Search for the cell housing the specified text and yield its (X, Y) center coordinate. 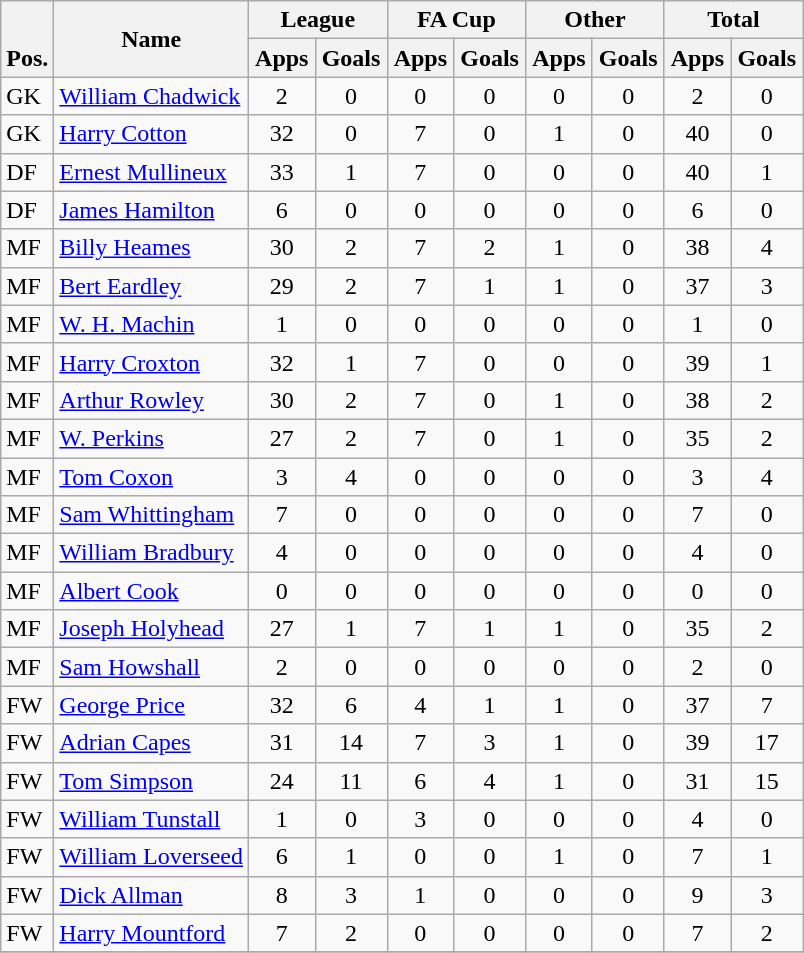
Arthur Rowley (152, 400)
Sam Howshall (152, 667)
15 (767, 781)
Name (152, 39)
William Bradbury (152, 553)
29 (282, 286)
Ernest Mullineux (152, 172)
8 (282, 895)
W. H. Machin (152, 324)
Sam Whittingham (152, 515)
11 (351, 781)
33 (282, 172)
William Tunstall (152, 819)
Other (596, 20)
William Chadwick (152, 96)
Adrian Capes (152, 743)
14 (351, 743)
Tom Simpson (152, 781)
Harry Croxton (152, 362)
William Loverseed (152, 857)
Dick Allman (152, 895)
Joseph Holyhead (152, 629)
Harry Cotton (152, 134)
Tom Coxon (152, 477)
9 (698, 895)
Billy Heames (152, 248)
Harry Mountford (152, 933)
George Price (152, 705)
W. Perkins (152, 438)
24 (282, 781)
Bert Eardley (152, 286)
Total (734, 20)
Pos. (28, 39)
FA Cup (456, 20)
James Hamilton (152, 210)
17 (767, 743)
Albert Cook (152, 591)
League (318, 20)
